Pinpoint the cell where the given text exists, returning its (X, Y) midpoint coordinate. 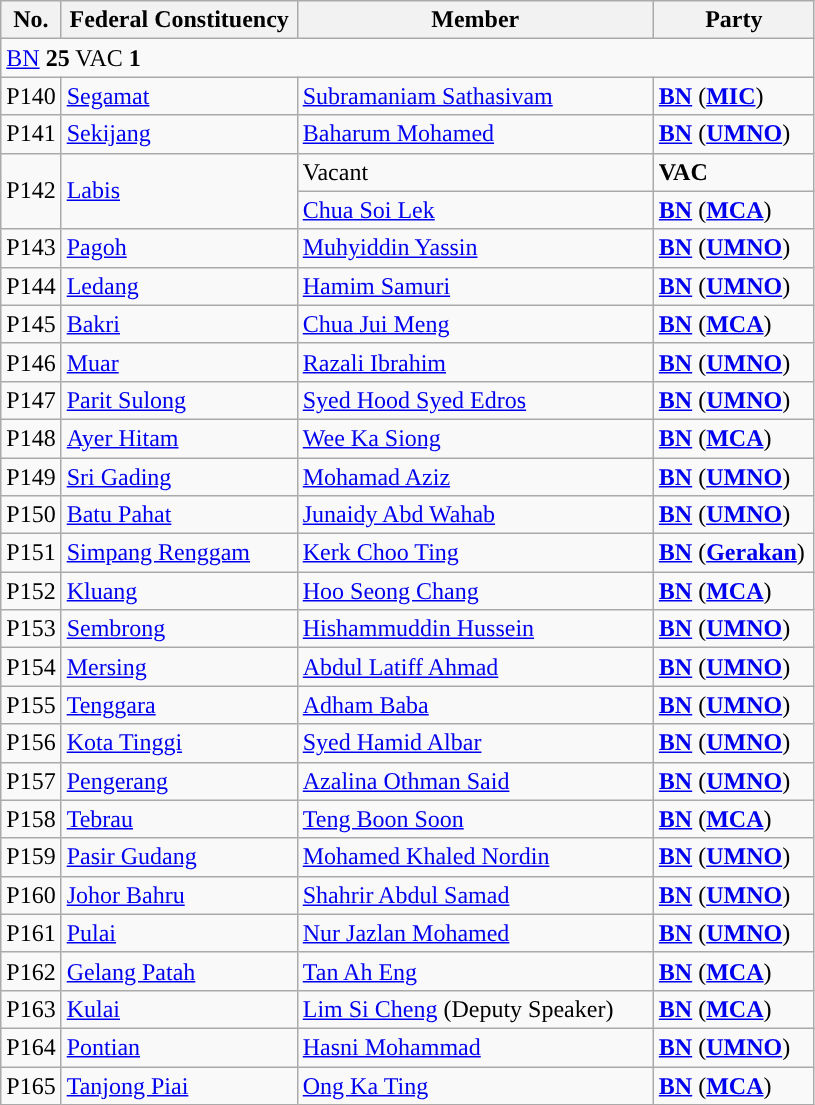
P155 (31, 705)
P165 (31, 1085)
Shahrir Abdul Samad (475, 895)
P142 (31, 191)
Muhyiddin Yassin (475, 248)
Hamim Samuri (475, 286)
BN (Gerakan) (734, 553)
Labis (179, 191)
P162 (31, 971)
P150 (31, 515)
Kulai (179, 1009)
Kerk Choo Ting (475, 553)
P157 (31, 781)
P144 (31, 286)
Hishammuddin Hussein (475, 629)
P158 (31, 819)
P143 (31, 248)
P161 (31, 933)
Tebrau (179, 819)
Mohamad Aziz (475, 477)
P164 (31, 1047)
Tenggara (179, 705)
P141 (31, 134)
Muar (179, 362)
Junaidy Abd Wahab (475, 515)
Segamat (179, 96)
Pasir Gudang (179, 857)
Sekijang (179, 134)
P148 (31, 438)
Bakri (179, 324)
Baharum Mohamed (475, 134)
BN (MIC) (734, 96)
Federal Constituency (179, 20)
Pagoh (179, 248)
Syed Hamid Albar (475, 743)
P156 (31, 743)
P151 (31, 553)
Ayer Hitam (179, 438)
Ong Ka Ting (475, 1085)
Batu Pahat (179, 515)
Sembrong (179, 629)
Chua Jui Meng (475, 324)
Vacant (475, 172)
P146 (31, 362)
P159 (31, 857)
P147 (31, 400)
Hoo Seong Chang (475, 591)
Abdul Latiff Ahmad (475, 667)
Syed Hood Syed Edros (475, 400)
Adham Baba (475, 705)
P149 (31, 477)
Member (475, 20)
P145 (31, 324)
No. (31, 20)
Teng Boon Soon (475, 819)
VAC (734, 172)
Ledang (179, 286)
Subramaniam Sathasivam (475, 96)
Pengerang (179, 781)
Kota Tinggi (179, 743)
Wee Ka Siong (475, 438)
Johor Bahru (179, 895)
Pulai (179, 933)
BN 25 VAC 1 (408, 58)
Gelang Patah (179, 971)
P140 (31, 96)
P160 (31, 895)
Hasni Mohammad (475, 1047)
Pontian (179, 1047)
P163 (31, 1009)
Simpang Renggam (179, 553)
Tanjong Piai (179, 1085)
Sri Gading (179, 477)
P154 (31, 667)
Party (734, 20)
Nur Jazlan Mohamed (475, 933)
Mersing (179, 667)
Lim Si Cheng (Deputy Speaker) (475, 1009)
Chua Soi Lek (475, 210)
Parit Sulong (179, 400)
P152 (31, 591)
P153 (31, 629)
Azalina Othman Said (475, 781)
Tan Ah Eng (475, 971)
Razali Ibrahim (475, 362)
Kluang (179, 591)
Mohamed Khaled Nordin (475, 857)
